Identify which cell holds the provided text, then report its (x, y) central coordinate. 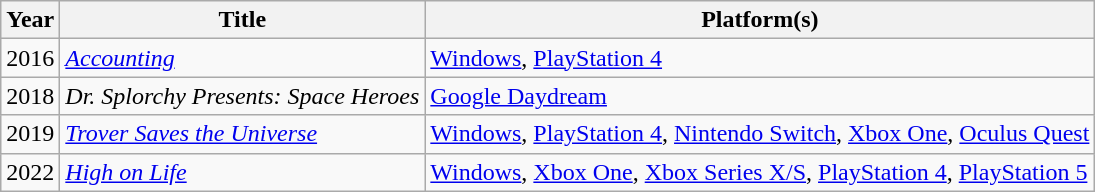
Windows, PlayStation 4 (760, 58)
2019 (30, 134)
Windows, Xbox One, Xbox Series X/S, PlayStation 4, PlayStation 5 (760, 172)
Year (30, 20)
Windows, PlayStation 4, Nintendo Switch, Xbox One, Oculus Quest (760, 134)
2022 (30, 172)
2016 (30, 58)
Platform(s) (760, 20)
Trover Saves the Universe (242, 134)
Dr. Splorchy Presents: Space Heroes (242, 96)
High on Life (242, 172)
Title (242, 20)
Accounting (242, 58)
Google Daydream (760, 96)
2018 (30, 96)
